Find where the given text appears and provide that cell's center as [x, y] coordinate. 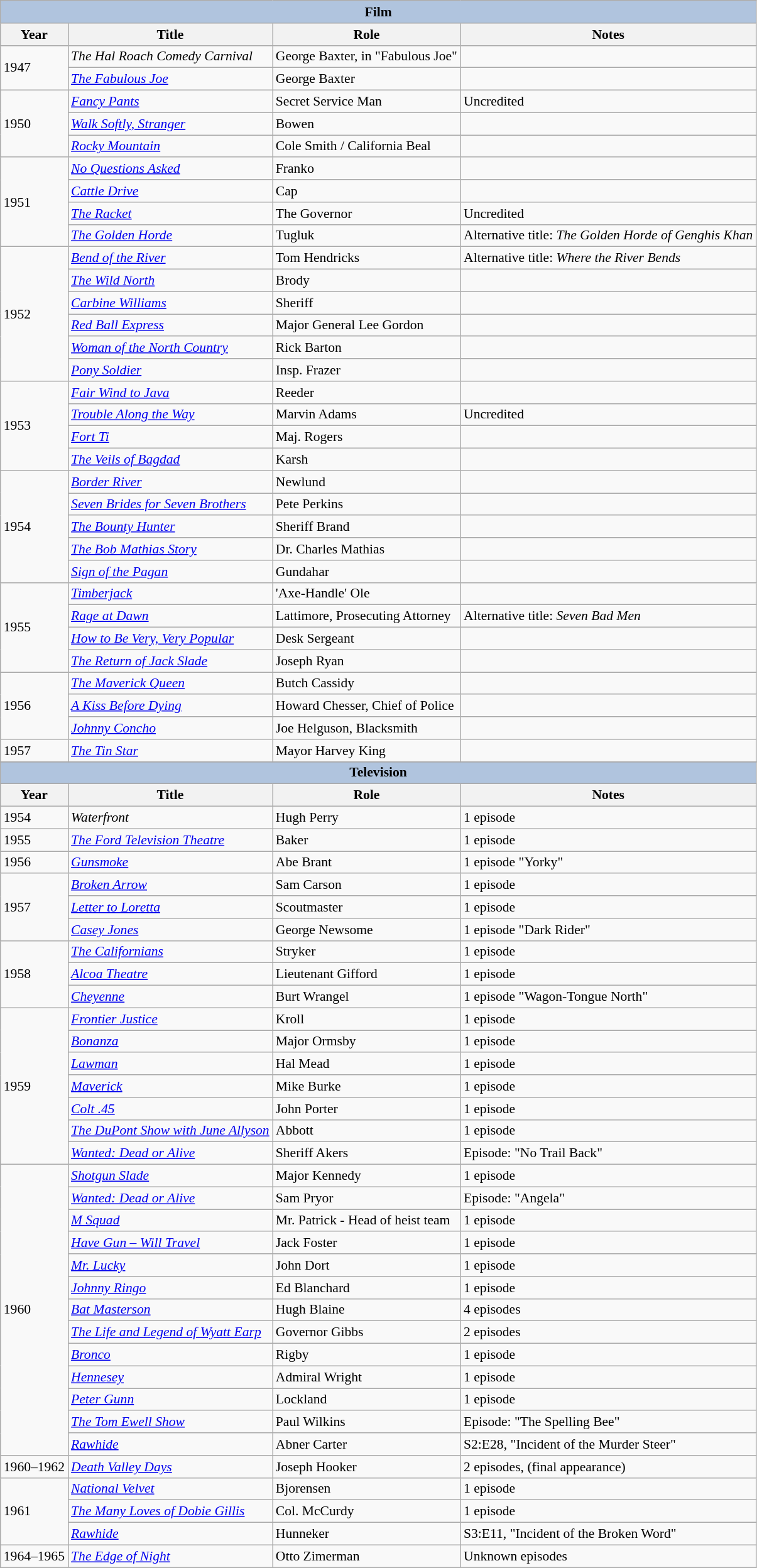
1958 [34, 974]
Carbine Williams [170, 303]
Cattle Drive [170, 191]
The DuPont Show with June Allyson [170, 1131]
Paul Wilkins [367, 1422]
Pony Soldier [170, 370]
1951 [34, 202]
Abner Carter [367, 1444]
Alcoa Theatre [170, 974]
Rocky Mountain [170, 146]
Cole Smith / California Beal [367, 146]
Bronco [170, 1355]
1960–1962 [34, 1467]
Hal Mead [367, 1064]
Brody [367, 281]
John Porter [367, 1109]
Joseph Hooker [367, 1467]
Major General Lee Gordon [367, 325]
The Hal Roach Comedy Carnival [170, 57]
Film [378, 12]
Letter to Loretta [170, 907]
Seven Brides for Seven Brothers [170, 504]
Episode: "Angela" [608, 1198]
The Golden Horde [170, 236]
Mike Burke [367, 1086]
Sheriff Brand [367, 527]
Broken Arrow [170, 885]
Waterfront [170, 818]
Colt .45 [170, 1109]
Woman of the North Country [170, 348]
A Kiss Before Dying [170, 706]
1947 [34, 68]
Episode: "The Spelling Bee" [608, 1422]
Desk Sergeant [367, 639]
Maj. Rogers [367, 437]
1 episode "Dark Rider" [608, 930]
Rick Barton [367, 348]
2 episodes, (final appearance) [608, 1467]
George Baxter, in "Fabulous Joe" [367, 57]
The Racket [170, 214]
1950 [34, 124]
How to Be Very, Very Popular [170, 639]
The Bob Mathias Story [170, 549]
Butch Cassidy [367, 683]
George Baxter [367, 79]
The Fabulous Joe [170, 79]
The Veils of Bagdad [170, 460]
Joe Helguson, Blacksmith [367, 728]
Hugh Perry [367, 818]
Bowen [367, 124]
Frontier Justice [170, 1019]
The Tom Ewell Show [170, 1422]
The Maverick Queen [170, 683]
Joseph Ryan [367, 661]
Trouble Along the Way [170, 415]
Have Gun – Will Travel [170, 1243]
Stryker [367, 952]
The Return of Jack Slade [170, 661]
Howard Chesser, Chief of Police [367, 706]
Baker [367, 840]
Alternative title: Seven Bad Men [608, 616]
Johnny Concho [170, 728]
Franko [367, 169]
1964–1965 [34, 1556]
The Life and Legend of Wyatt Earp [170, 1332]
The Many Loves of Dobie Gillis [170, 1511]
Sign of the Pagan [170, 572]
Gunsmoke [170, 863]
Insp. Frazer [367, 370]
Peter Gunn [170, 1400]
Lattimore, Prosecuting Attorney [367, 616]
4 episodes [608, 1310]
Scoutmaster [367, 907]
Dr. Charles Mathias [367, 549]
1960 [34, 1310]
S2:E28, "Incident of the Murder Steer" [608, 1444]
1 episode "Yorky" [608, 863]
Red Ball Express [170, 325]
Mr. Patrick - Head of heist team [367, 1221]
Television [378, 773]
Tom Hendricks [367, 258]
Timberjack [170, 594]
George Newsome [367, 930]
The Governor [367, 214]
Hennesey [170, 1377]
Marvin Adams [367, 415]
Bend of the River [170, 258]
Border River [170, 482]
2 episodes [608, 1332]
Fair Wind to Java [170, 393]
No Questions Asked [170, 169]
Jack Foster [367, 1243]
Mr. Lucky [170, 1265]
Episode: "No Trail Back" [608, 1153]
1952 [34, 314]
The Wild North [170, 281]
Hugh Blaine [367, 1310]
Sheriff [367, 303]
Rigby [367, 1355]
Mayor Harvey King [367, 751]
Bonanza [170, 1042]
Johnny Ringo [170, 1288]
Cap [367, 191]
Alternative title: Where the River Bends [608, 258]
The Edge of Night [170, 1556]
Sheriff Akers [367, 1153]
Tugluk [367, 236]
The Tin Star [170, 751]
1961 [34, 1511]
Secret Service Man [367, 102]
Sam Carson [367, 885]
Cheyenne [170, 997]
Newlund [367, 482]
Death Valley Days [170, 1467]
Ed Blanchard [367, 1288]
Fort Ti [170, 437]
Hunneker [367, 1534]
Governor Gibbs [367, 1332]
Abbott [367, 1131]
Col. McCurdy [367, 1511]
'Axe-Handle' Ole [367, 594]
John Dort [367, 1265]
Unknown episodes [608, 1556]
Bat Masterson [170, 1310]
Reeder [367, 393]
M Squad [170, 1221]
Burt Wrangel [367, 997]
Otto Zimerman [367, 1556]
Walk Softly, Stranger [170, 124]
The Bounty Hunter [170, 527]
Lieutenant Gifford [367, 974]
Kroll [367, 1019]
Gundahar [367, 572]
Alternative title: The Golden Horde of Genghis Khan [608, 236]
Bjorensen [367, 1489]
S3:E11, "Incident of the Broken Word" [608, 1534]
National Velvet [170, 1489]
Admiral Wright [367, 1377]
1 episode "Wagon-Tongue North" [608, 997]
Abe Brant [367, 863]
Lawman [170, 1064]
Sam Pryor [367, 1198]
1953 [34, 426]
The Californians [170, 952]
Rage at Dawn [170, 616]
The Ford Television Theatre [170, 840]
Major Kennedy [367, 1176]
Pete Perkins [367, 504]
Lockland [367, 1400]
Casey Jones [170, 930]
Major Ormsby [367, 1042]
Shotgun Slade [170, 1176]
Karsh [367, 460]
Fancy Pants [170, 102]
Maverick [170, 1086]
1959 [34, 1086]
